Extract the (x, y) coordinate from the center of the cell holding the provided text.  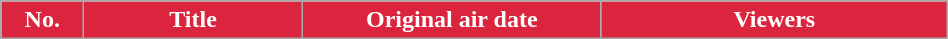
Viewers (774, 20)
No. (42, 20)
Title (193, 20)
Original air date (452, 20)
